Identify which cell holds the provided text, then report its (X, Y) central coordinate. 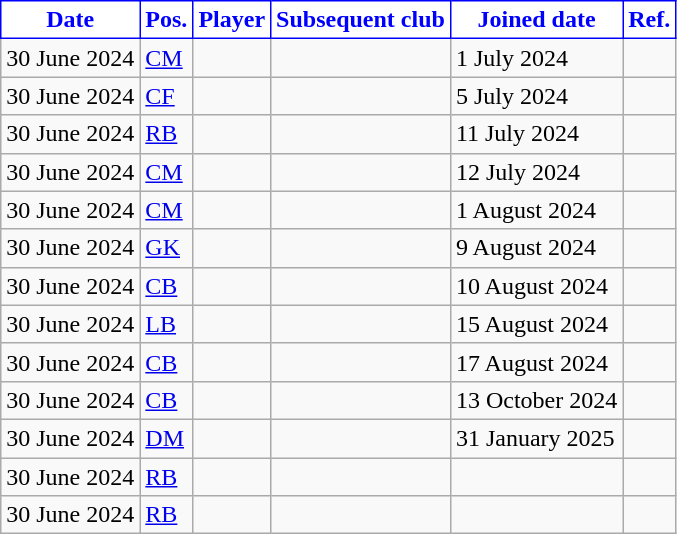
15 August 2024 (536, 324)
13 October 2024 (536, 400)
11 July 2024 (536, 134)
DM (166, 438)
CF (166, 96)
GK (166, 248)
9 August 2024 (536, 248)
Pos. (166, 20)
Player (232, 20)
17 August 2024 (536, 362)
5 July 2024 (536, 96)
Date (70, 20)
1 July 2024 (536, 58)
31 January 2025 (536, 438)
10 August 2024 (536, 286)
Subsequent club (361, 20)
Ref. (650, 20)
12 July 2024 (536, 172)
LB (166, 324)
Joined date (536, 20)
1 August 2024 (536, 210)
